Detect which cell encompasses the target text, then output its (X, Y) center coordinate. 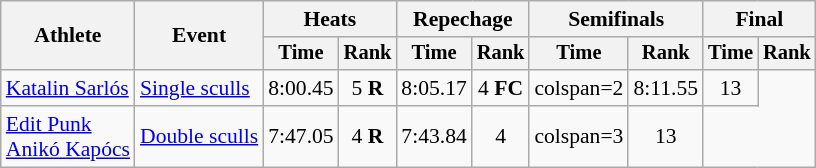
4 (501, 136)
7:47.05 (300, 136)
7:43.84 (434, 136)
Heats (330, 19)
colspan=2 (578, 88)
Katalin Sarlós (68, 88)
Single sculls (199, 88)
colspan=3 (578, 136)
Double sculls (199, 136)
4 R (368, 136)
Final (759, 19)
8:05.17 (434, 88)
Athlete (68, 36)
Repechage (462, 19)
5 R (368, 88)
Edit PunkAnikó Kapócs (68, 136)
Semifinals (616, 19)
8:00.45 (300, 88)
4 FC (501, 88)
Event (199, 36)
8:11.55 (666, 88)
